Provide the (X, Y) coordinate of the cell's center where the given text is located.  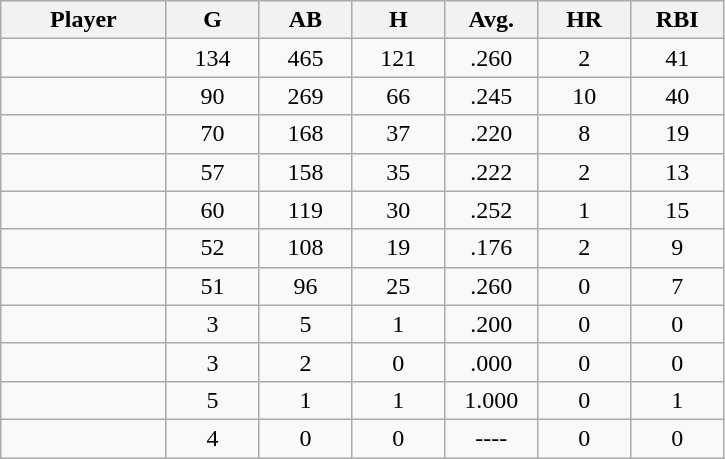
.200 (492, 324)
52 (212, 248)
90 (212, 96)
.220 (492, 134)
15 (678, 210)
RBI (678, 20)
13 (678, 172)
40 (678, 96)
.222 (492, 172)
30 (398, 210)
96 (306, 286)
168 (306, 134)
G (212, 20)
269 (306, 96)
25 (398, 286)
119 (306, 210)
57 (212, 172)
H (398, 20)
134 (212, 58)
.245 (492, 96)
108 (306, 248)
66 (398, 96)
4 (212, 438)
70 (212, 134)
158 (306, 172)
10 (584, 96)
Player (84, 20)
41 (678, 58)
Avg. (492, 20)
9 (678, 248)
465 (306, 58)
AB (306, 20)
.252 (492, 210)
60 (212, 210)
7 (678, 286)
HR (584, 20)
.000 (492, 362)
35 (398, 172)
.176 (492, 248)
---- (492, 438)
51 (212, 286)
1.000 (492, 400)
121 (398, 58)
37 (398, 134)
8 (584, 134)
